Capture the cell that displays the provided text and extract its (x, y) central coordinate. 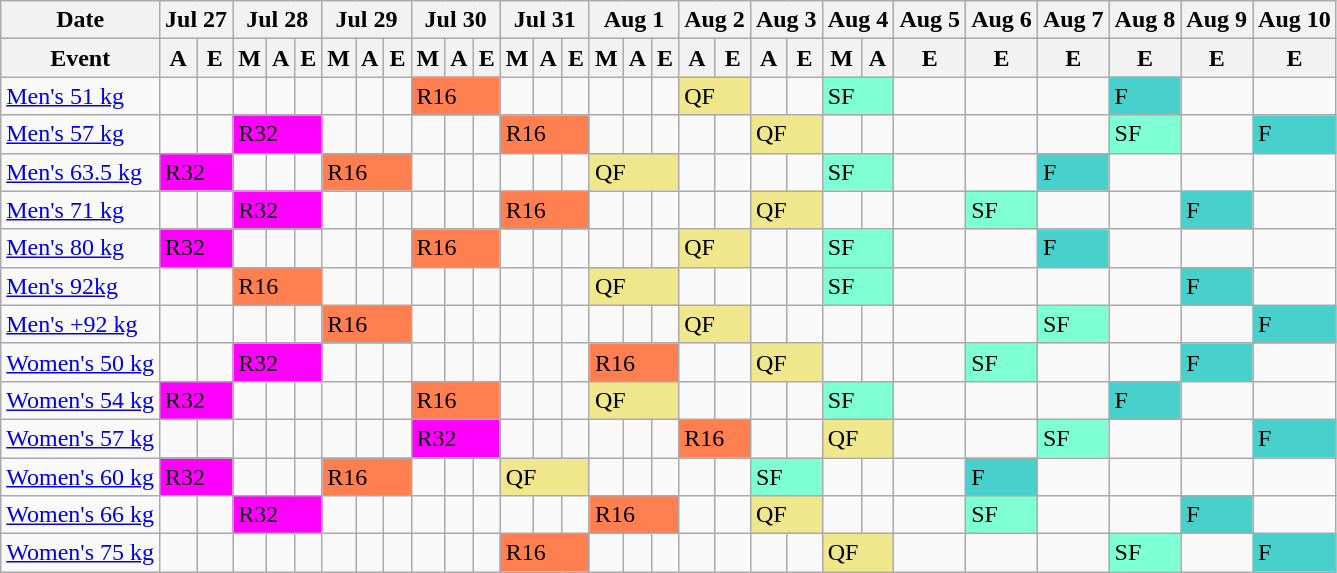
Women's 75 kg (80, 553)
Jul 30 (456, 20)
Aug 9 (1217, 20)
Men's 71 kg (80, 210)
Women's 54 kg (80, 400)
Aug 10 (1295, 20)
Jul 28 (278, 20)
Aug 4 (858, 20)
Jul 31 (544, 20)
Aug 3 (786, 20)
Aug 1 (634, 20)
Aug 5 (930, 20)
Aug 6 (1002, 20)
Men's 92kg (80, 286)
Aug 7 (1073, 20)
Women's 50 kg (80, 362)
Men's 51 kg (80, 96)
Women's 66 kg (80, 515)
Men's +92 kg (80, 324)
Aug 2 (715, 20)
Men's 80 kg (80, 248)
Men's 63.5 kg (80, 172)
Jul 27 (196, 20)
Jul 29 (366, 20)
Women's 57 kg (80, 438)
Event (80, 58)
Men's 57 kg (80, 134)
Aug 8 (1145, 20)
Date (80, 20)
Women's 60 kg (80, 477)
